Search for the cell housing the specified text and yield its (X, Y) center coordinate. 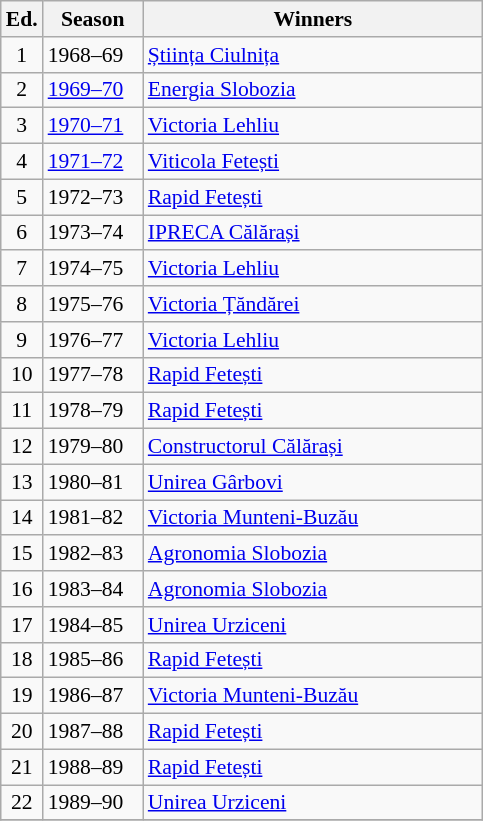
1984–85 (93, 625)
Știința Ciulnița (313, 55)
3 (22, 126)
2 (22, 90)
Viticola Fetești (313, 162)
1972–73 (93, 197)
1989–90 (93, 803)
13 (22, 482)
18 (22, 660)
1978–79 (93, 411)
6 (22, 233)
1970–71 (93, 126)
Constructorul Călărași (313, 447)
7 (22, 269)
1977–78 (93, 375)
1969–70 (93, 90)
Victoria Țăndărei (313, 304)
1983–84 (93, 589)
21 (22, 767)
4 (22, 162)
5 (22, 197)
9 (22, 340)
Season (93, 19)
Winners (313, 19)
1973–74 (93, 233)
Ed. (22, 19)
17 (22, 625)
1987–88 (93, 732)
15 (22, 554)
IPRECA Călărași (313, 233)
10 (22, 375)
1 (22, 55)
1980–81 (93, 482)
1982–83 (93, 554)
1971–72 (93, 162)
1968–69 (93, 55)
1986–87 (93, 696)
19 (22, 696)
12 (22, 447)
1974–75 (93, 269)
11 (22, 411)
14 (22, 518)
1988–89 (93, 767)
22 (22, 803)
1985–86 (93, 660)
1981–82 (93, 518)
16 (22, 589)
1975–76 (93, 304)
1976–77 (93, 340)
Unirea Gârbovi (313, 482)
8 (22, 304)
Energia Slobozia (313, 90)
20 (22, 732)
1979–80 (93, 447)
